For the text-containing cell, return its midpoint in [x, y] coordinate format. 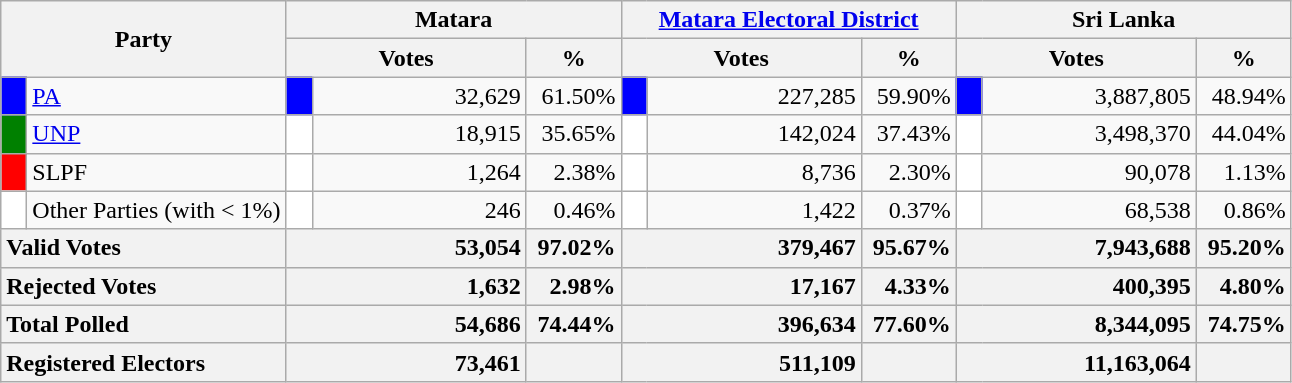
4.33% [908, 286]
3,498,370 [1089, 134]
77.60% [908, 324]
396,634 [741, 324]
0.37% [908, 210]
Other Parties (with < 1%) [156, 210]
Valid Votes [144, 248]
17,167 [741, 286]
Matara Electoral District [788, 20]
PA [156, 96]
95.20% [1244, 248]
Sri Lanka [1124, 20]
73,461 [406, 362]
Matara [454, 20]
2.30% [908, 172]
400,395 [1076, 286]
1,264 [419, 172]
61.50% [574, 96]
1.13% [1244, 172]
7,943,688 [1076, 248]
0.46% [574, 210]
246 [419, 210]
Rejected Votes [144, 286]
Total Polled [144, 324]
Party [144, 39]
35.65% [574, 134]
2.98% [574, 286]
90,078 [1089, 172]
53,054 [406, 248]
142,024 [754, 134]
32,629 [419, 96]
SLPF [156, 172]
95.67% [908, 248]
511,109 [741, 362]
8,344,095 [1076, 324]
379,467 [741, 248]
37.43% [908, 134]
74.75% [1244, 324]
0.86% [1244, 210]
1,422 [754, 210]
68,538 [1089, 210]
1,632 [406, 286]
2.38% [574, 172]
74.44% [574, 324]
3,887,805 [1089, 96]
18,915 [419, 134]
227,285 [754, 96]
8,736 [754, 172]
97.02% [574, 248]
59.90% [908, 96]
48.94% [1244, 96]
UNP [156, 134]
4.80% [1244, 286]
11,163,064 [1076, 362]
54,686 [406, 324]
44.04% [1244, 134]
Registered Electors [144, 362]
